Extract the (x, y) coordinate from the center of the cell holding the provided text.  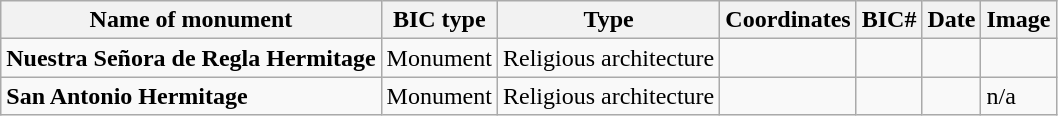
BIC# (889, 20)
BIC type (439, 20)
Date (952, 20)
Image (1018, 20)
n/a (1018, 96)
Coordinates (788, 20)
Nuestra Señora de Regla Hermitage (191, 58)
Name of monument (191, 20)
San Antonio Hermitage (191, 96)
Type (608, 20)
